Determine the (X, Y) coordinate at the center of the cell enclosing the given text.  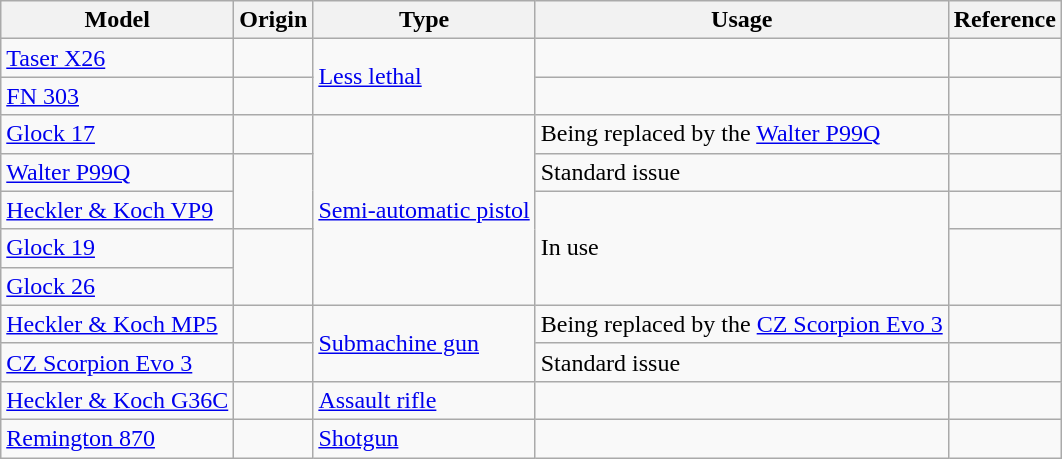
In use (742, 248)
Being replaced by the CZ Scorpion Evo 3 (742, 324)
Reference (1004, 20)
Glock 26 (118, 286)
Heckler & Koch MP5 (118, 324)
Assault rifle (424, 400)
FN 303 (118, 96)
Less lethal (424, 77)
CZ Scorpion Evo 3 (118, 362)
Type (424, 20)
Model (118, 20)
Remington 870 (118, 438)
Heckler & Koch VP9 (118, 210)
Being replaced by the Walter P99Q (742, 134)
Heckler & Koch G36C (118, 400)
Glock 19 (118, 248)
Usage (742, 20)
Glock 17 (118, 134)
Origin (274, 20)
Submachine gun (424, 343)
Semi-automatic pistol (424, 210)
Shotgun (424, 438)
Taser X26 (118, 58)
Walter P99Q (118, 172)
